Provide the (x, y) coordinate of the cell's center where the given text is located.  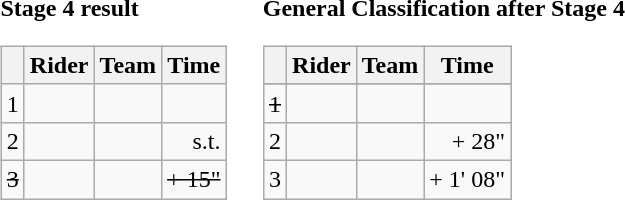
+ 28" (468, 141)
+ 1' 08" (468, 179)
+ 15" (194, 179)
s.t. (194, 141)
